Return the [x, y] coordinate for the center point of the cell that contains the specified text.  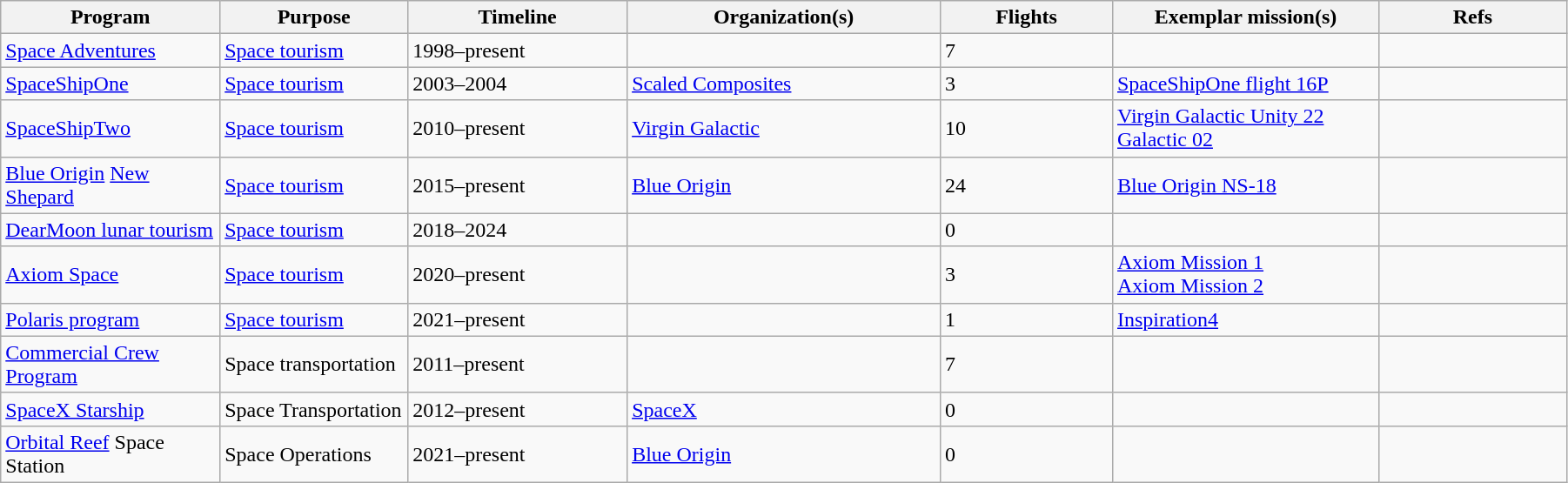
Blue Origin New Shepard [111, 184]
Exemplar mission(s) [1245, 17]
1998–present [518, 50]
Space Operations [314, 454]
2003–2004 [518, 84]
Orbital Reef Space Station [111, 454]
2010–present [518, 129]
Timeline [518, 17]
Inspiration4 [1245, 319]
Program [111, 17]
Virgin Galactic [784, 129]
Purpose [314, 17]
Axiom Mission 1Axiom Mission 2 [1245, 275]
Axiom Space [111, 275]
Refs [1472, 17]
Scaled Composites [784, 84]
2011–present [518, 364]
2015–present [518, 184]
10 [1027, 129]
2020–present [518, 275]
SpaceX [784, 409]
DearMoon lunar tourism [111, 230]
2018–2024 [518, 230]
Virgin Galactic Unity 22Galactic 02 [1245, 129]
Space Adventures [111, 50]
Commercial Crew Program [111, 364]
Space Transportation [314, 409]
Polaris program [111, 319]
Space transportation [314, 364]
SpaceShipOne [111, 84]
Flights [1027, 17]
1 [1027, 319]
SpaceShipOne flight 16P [1245, 84]
24 [1027, 184]
2012–present [518, 409]
SpaceX Starship [111, 409]
Blue Origin NS-18 [1245, 184]
SpaceShipTwo [111, 129]
Organization(s) [784, 17]
